Locate the cell with the specified text and output its (x, y) center coordinate. 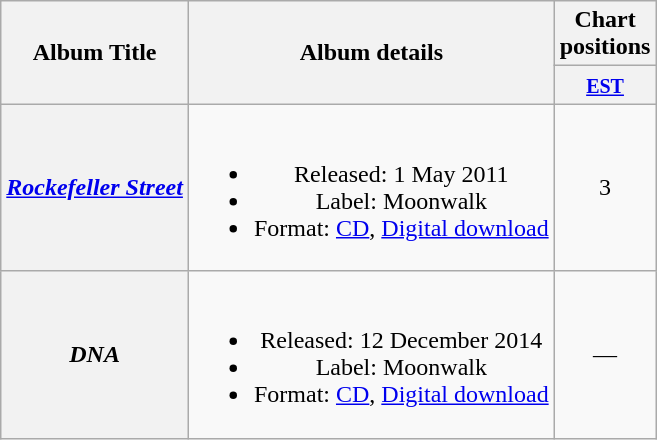
DNA (95, 354)
EST (605, 85)
Released: 12 December 2014Label: MoonwalkFormat: CD, Digital download (371, 354)
Released: 1 May 2011Label: MoonwalkFormat: CD, Digital download (371, 188)
Album Title (95, 52)
Rockefeller Street (95, 188)
3 (605, 188)
Album details (371, 52)
— (605, 354)
Chart positions (605, 34)
